Return [x, y] of the center of cell containing provided text 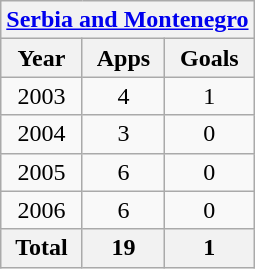
Year [42, 58]
3 [124, 134]
2004 [42, 134]
Goals [210, 58]
Apps [124, 58]
Total [42, 248]
4 [124, 96]
2005 [42, 172]
2006 [42, 210]
2003 [42, 96]
19 [124, 248]
Serbia and Montenegro [128, 20]
